From the cell containing the given text, extract its center point as (X, Y) coordinate. 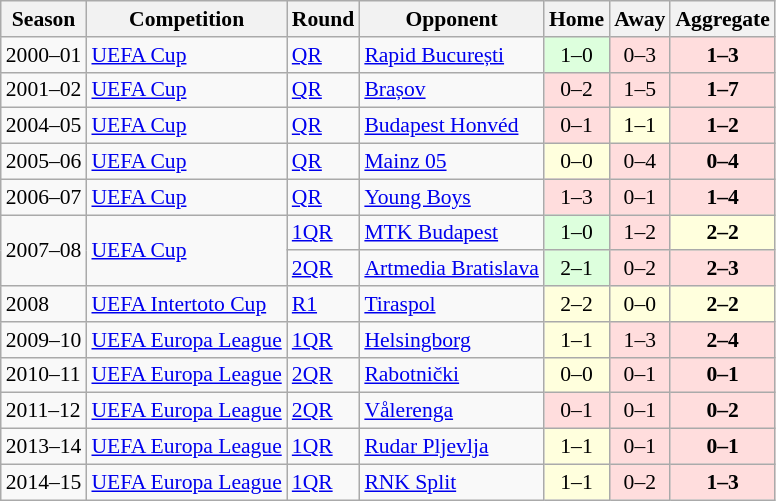
2011–12 (44, 411)
UEFA Intertoto Cup (186, 304)
Rudar Pljevlja (452, 447)
Away (640, 19)
2013–14 (44, 447)
MTK Budapest (452, 233)
2006–07 (44, 197)
Round (324, 19)
R1 (324, 304)
Rabotnički (452, 375)
Season (44, 19)
2007–08 (44, 250)
2010–11 (44, 375)
2–1 (576, 269)
Brașov (452, 90)
2009–10 (44, 340)
2014–15 (44, 482)
Rapid București (452, 55)
RNK Split (452, 482)
2008 (44, 304)
0–3 (640, 55)
2005–06 (44, 162)
2–4 (722, 340)
Young Boys (452, 197)
Vålerenga (452, 411)
2001–02 (44, 90)
Opponent (452, 19)
2–3 (722, 269)
Home (576, 19)
Competition (186, 19)
2004–05 (44, 126)
Artmedia Bratislava (452, 269)
Budapest Honvéd (452, 126)
Helsingborg (452, 340)
1–4 (722, 197)
1–5 (640, 90)
Aggregate (722, 19)
Mainz 05 (452, 162)
1–7 (722, 90)
2000–01 (44, 55)
Tiraspol (452, 304)
